Search for the cell housing the specified text and yield its [X, Y] center coordinate. 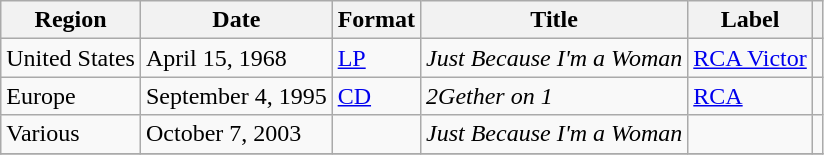
Label [750, 20]
LP [376, 58]
RCA Victor [750, 58]
Title [554, 20]
Region [71, 20]
April 15, 1968 [236, 58]
September 4, 1995 [236, 96]
CD [376, 96]
Format [376, 20]
2Gether on 1 [554, 96]
United States [71, 58]
Date [236, 20]
Europe [71, 96]
RCA [750, 96]
October 7, 2003 [236, 134]
Various [71, 134]
